Determine the [X, Y] coordinate at the center of the cell enclosing the given text.  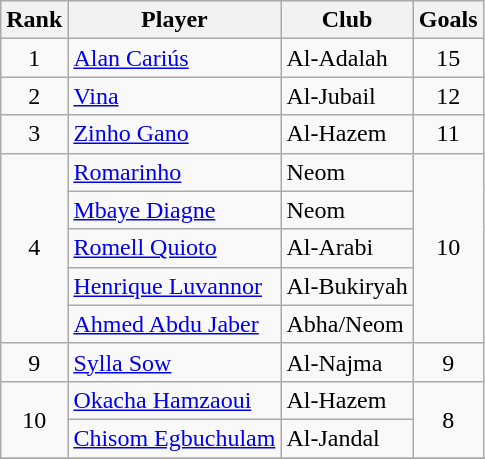
Mbaye Diagne [174, 210]
Goals [448, 20]
Henrique Luvannor [174, 286]
Zinho Gano [174, 134]
Al-Arabi [347, 248]
Alan Cariús [174, 58]
Rank [34, 20]
3 [34, 134]
Ahmed Abdu Jaber [174, 324]
Al-Bukiryah [347, 286]
Al-Jandal [347, 438]
12 [448, 96]
Club [347, 20]
Player [174, 20]
Sylla Sow [174, 362]
Al-Adalah [347, 58]
Okacha Hamzaoui [174, 400]
1 [34, 58]
11 [448, 134]
Romell Quioto [174, 248]
2 [34, 96]
Al-Najma [347, 362]
Al-Jubail [347, 96]
Romarinho [174, 172]
Abha/Neom [347, 324]
Chisom Egbuchulam [174, 438]
8 [448, 419]
15 [448, 58]
Vina [174, 96]
4 [34, 248]
